Search for the cell housing the specified text and yield its [X, Y] center coordinate. 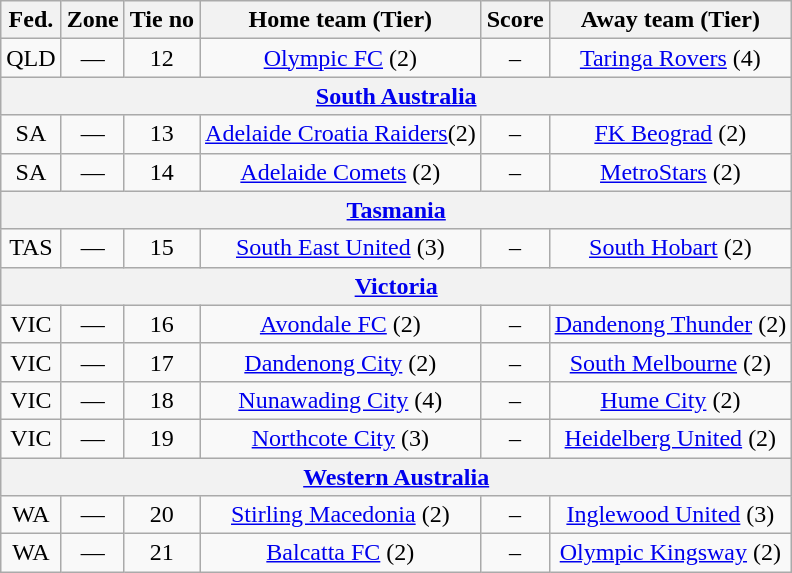
19 [162, 438]
Tasmania [396, 210]
Avondale FC (2) [341, 324]
Score [515, 20]
Victoria [396, 286]
Taringa Rovers (4) [670, 58]
Tie no [162, 20]
South East United (3) [341, 248]
12 [162, 58]
Balcatta FC (2) [341, 553]
Western Australia [396, 477]
Adelaide Comets (2) [341, 172]
Olympic FC (2) [341, 58]
South Hobart (2) [670, 248]
18 [162, 400]
Home team (Tier) [341, 20]
20 [162, 515]
16 [162, 324]
Olympic Kingsway (2) [670, 553]
Hume City (2) [670, 400]
FK Beograd (2) [670, 134]
Adelaide Croatia Raiders(2) [341, 134]
Nunawading City (4) [341, 400]
Zone [92, 20]
13 [162, 134]
Dandenong City (2) [341, 362]
MetroStars (2) [670, 172]
Stirling Macedonia (2) [341, 515]
QLD [31, 58]
17 [162, 362]
Away team (Tier) [670, 20]
TAS [31, 248]
Heidelberg United (2) [670, 438]
Fed. [31, 20]
South Australia [396, 96]
South Melbourne (2) [670, 362]
15 [162, 248]
Inglewood United (3) [670, 515]
14 [162, 172]
Dandenong Thunder (2) [670, 324]
21 [162, 553]
Northcote City (3) [341, 438]
